From the cell containing the given text, extract its center point as [x, y] coordinate. 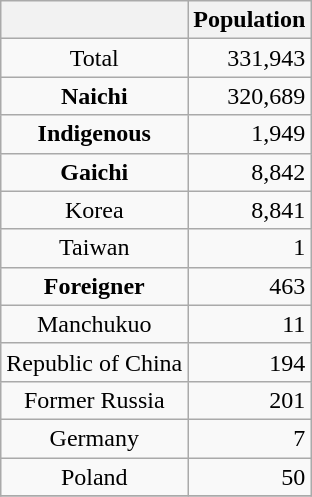
194 [250, 362]
1,949 [250, 134]
463 [250, 286]
Gaichi [94, 172]
8,841 [250, 210]
Poland [94, 477]
11 [250, 324]
Korea [94, 210]
Manchukuo [94, 324]
331,943 [250, 58]
Naichi [94, 96]
320,689 [250, 96]
Total [94, 58]
Population [250, 20]
Germany [94, 438]
7 [250, 438]
201 [250, 400]
Former Russia [94, 400]
1 [250, 248]
Taiwan [94, 248]
Indigenous [94, 134]
8,842 [250, 172]
50 [250, 477]
Republic of China [94, 362]
Foreigner [94, 286]
